Extract the (x, y) coordinate from the center of the cell holding the provided text.  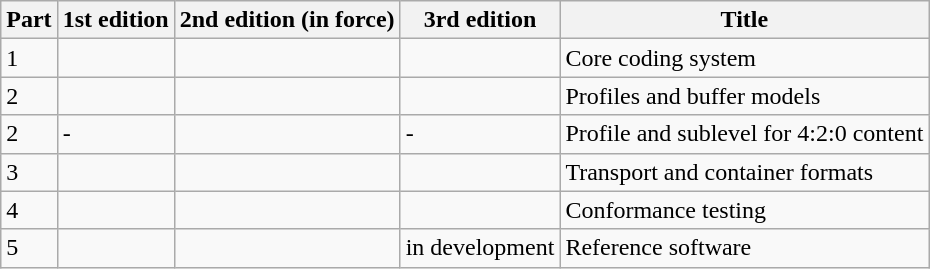
3rd edition (480, 20)
Profile and sublevel for 4:2:0 content (744, 134)
in development (480, 248)
4 (29, 210)
1 (29, 58)
Core coding system (744, 58)
1st edition (116, 20)
5 (29, 248)
Part (29, 20)
2nd edition (in force) (287, 20)
Conformance testing (744, 210)
Profiles and buffer models (744, 96)
Title (744, 20)
Reference software (744, 248)
3 (29, 172)
Transport and container formats (744, 172)
